Output the [X, Y] coordinate of the center of the cell containing the given text.  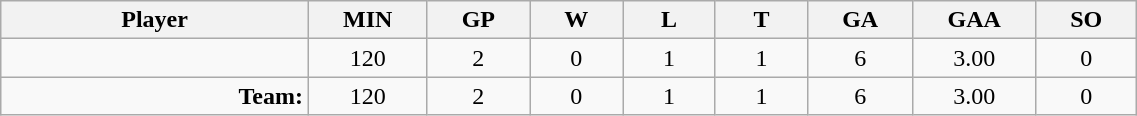
GP [478, 20]
Team: [155, 96]
L [669, 20]
W [576, 20]
T [761, 20]
GAA [974, 20]
SO [1086, 20]
Player [155, 20]
MIN [368, 20]
GA [860, 20]
